Extract the [x, y] coordinate from the center of the cell holding the provided text.  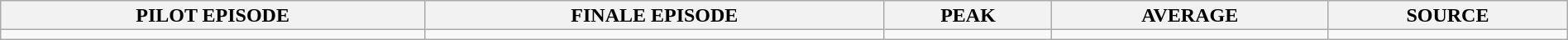
AVERAGE [1190, 15]
PILOT EPISODE [213, 15]
SOURCE [1448, 15]
PEAK [968, 15]
FINALE EPISODE [655, 15]
